Pinpoint the cell where the given text exists, returning its [X, Y] midpoint coordinate. 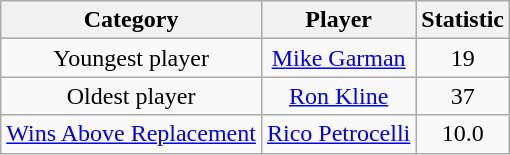
Player [338, 20]
19 [463, 58]
Category [132, 20]
Oldest player [132, 96]
10.0 [463, 134]
Wins Above Replacement [132, 134]
Statistic [463, 20]
Rico Petrocelli [338, 134]
37 [463, 96]
Youngest player [132, 58]
Ron Kline [338, 96]
Mike Garman [338, 58]
